Capture the cell that displays the provided text and extract its (x, y) central coordinate. 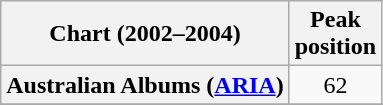
Chart (2002–2004) (145, 34)
62 (335, 85)
Peak position (335, 34)
Australian Albums (ARIA) (145, 85)
